Search for the cell housing the specified text and yield its [x, y] center coordinate. 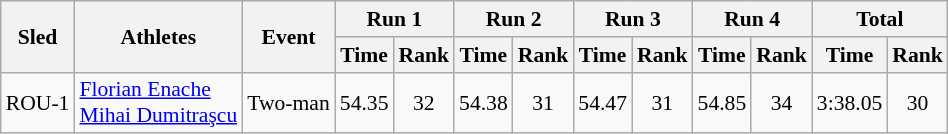
Sled [38, 36]
3:38.05 [850, 102]
54.47 [602, 102]
54.85 [722, 102]
54.38 [484, 102]
Event [288, 36]
54.35 [364, 102]
Run 2 [514, 19]
32 [424, 102]
34 [782, 102]
Run 1 [394, 19]
30 [918, 102]
Run 3 [632, 19]
ROU-1 [38, 102]
Total [880, 19]
Run 4 [752, 19]
Florian EnacheMihai Dumitraşcu [158, 102]
Two-man [288, 102]
Athletes [158, 36]
